Find where the given text appears and provide that cell's center as (X, Y) coordinate. 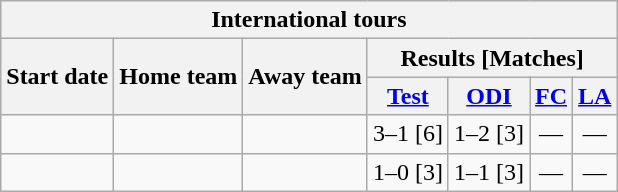
Home team (178, 77)
ODI (488, 96)
3–1 [6] (408, 134)
Test (408, 96)
Away team (306, 77)
1–2 [3] (488, 134)
International tours (309, 20)
1–1 [3] (488, 172)
LA (595, 96)
1–0 [3] (408, 172)
FC (552, 96)
Results [Matches] (492, 58)
Start date (58, 77)
